Output the (x, y) coordinate of the center of the cell containing the given text.  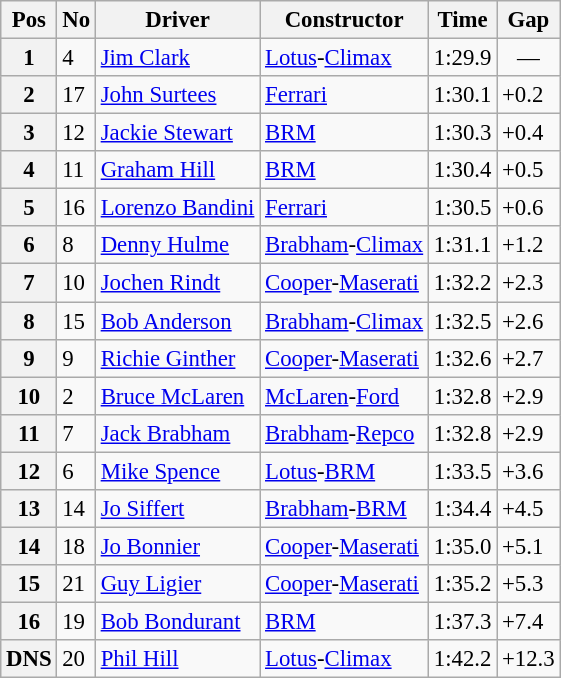
Jim Clark (177, 58)
McLaren-Ford (344, 396)
20 (76, 659)
Constructor (344, 20)
Bruce McLaren (177, 396)
Jack Brabham (177, 433)
+1.2 (528, 245)
Jackie Stewart (177, 133)
Time (462, 20)
+3.6 (528, 471)
Jo Siffert (177, 509)
1:35.2 (462, 584)
13 (29, 509)
1:32.6 (462, 358)
Jo Bonnier (177, 546)
+2.7 (528, 358)
1:30.5 (462, 208)
Gap (528, 20)
21 (76, 584)
+0.2 (528, 95)
Jochen Rindt (177, 283)
1:33.5 (462, 471)
Driver (177, 20)
— (528, 58)
Mike Spence (177, 471)
DNS (29, 659)
Richie Ginther (177, 358)
17 (76, 95)
Denny Hulme (177, 245)
Lorenzo Bandini (177, 208)
1:37.3 (462, 621)
Guy Ligier (177, 584)
1:32.5 (462, 321)
Phil Hill (177, 659)
1:30.4 (462, 170)
Bob Anderson (177, 321)
+2.6 (528, 321)
+4.5 (528, 509)
1:42.2 (462, 659)
18 (76, 546)
1 (29, 58)
+0.4 (528, 133)
Brabham-Repco (344, 433)
1:29.9 (462, 58)
1:32.2 (462, 283)
+5.1 (528, 546)
No (76, 20)
Bob Bondurant (177, 621)
5 (29, 208)
1:34.4 (462, 509)
+5.3 (528, 584)
Brabham-BRM (344, 509)
+12.3 (528, 659)
Pos (29, 20)
1:35.0 (462, 546)
1:30.3 (462, 133)
Graham Hill (177, 170)
19 (76, 621)
1:31.1 (462, 245)
Lotus-BRM (344, 471)
John Surtees (177, 95)
1:30.1 (462, 95)
+0.6 (528, 208)
+0.5 (528, 170)
+2.3 (528, 283)
3 (29, 133)
+7.4 (528, 621)
